Return the (x, y) coordinate for the center point of the cell that contains the specified text.  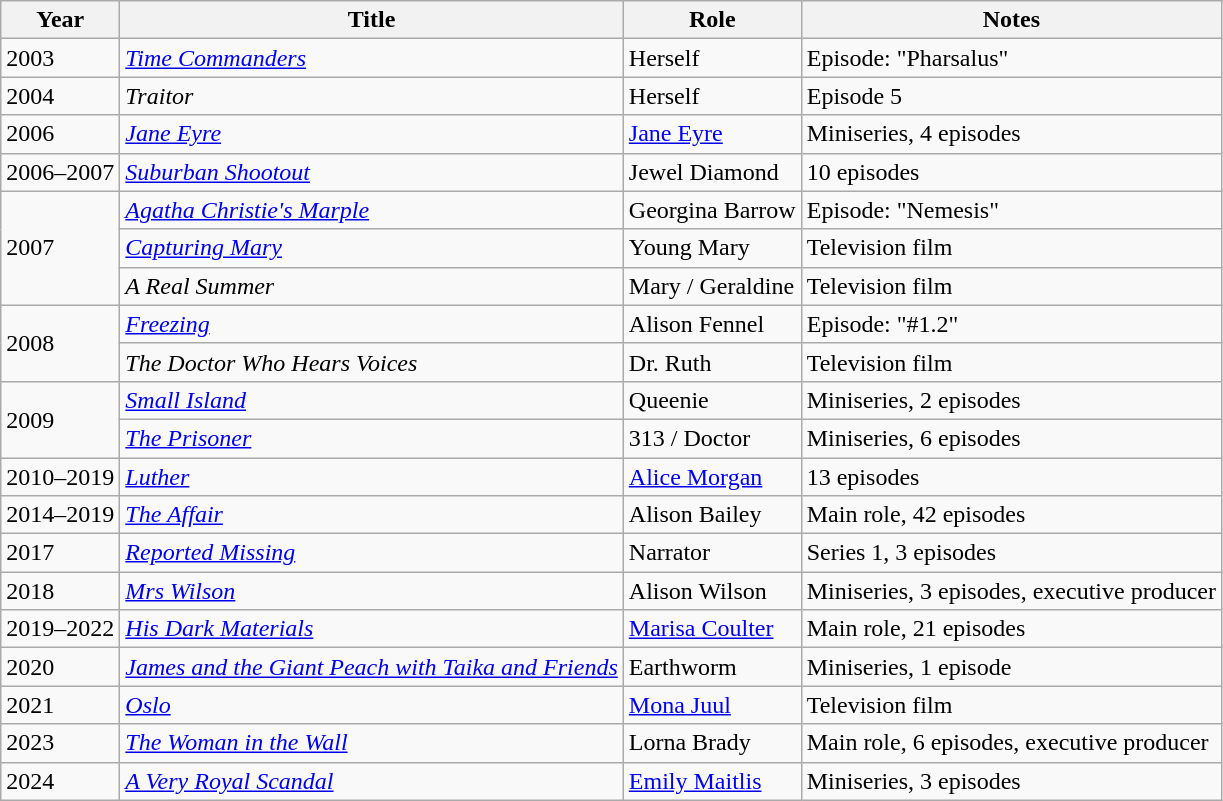
Freezing (372, 324)
Time Commanders (372, 58)
10 episodes (1011, 172)
Dr. Ruth (712, 362)
2014–2019 (60, 515)
Small Island (372, 400)
Main role, 21 episodes (1011, 629)
Series 1, 3 episodes (1011, 553)
Role (712, 20)
Traitor (372, 96)
2023 (60, 743)
A Very Royal Scandal (372, 781)
Miniseries, 2 episodes (1011, 400)
Young Mary (712, 248)
James and the Giant Peach with Taika and Friends (372, 667)
Mary / Geraldine (712, 286)
2007 (60, 248)
Oslo (372, 705)
Notes (1011, 20)
Alice Morgan (712, 477)
2018 (60, 591)
The Woman in the Wall (372, 743)
The Prisoner (372, 438)
Narrator (712, 553)
Title (372, 20)
2019–2022 (60, 629)
Episode: "Pharsalus" (1011, 58)
Mona Juul (712, 705)
2008 (60, 343)
Miniseries, 3 episodes (1011, 781)
Marisa Coulter (712, 629)
Luther (372, 477)
Queenie (712, 400)
Mrs Wilson (372, 591)
The Affair (372, 515)
Year (60, 20)
Alison Fennel (712, 324)
2004 (60, 96)
Episode 5 (1011, 96)
Emily Maitlis (712, 781)
Alison Bailey (712, 515)
Georgina Barrow (712, 210)
Main role, 42 episodes (1011, 515)
2017 (60, 553)
His Dark Materials (372, 629)
2003 (60, 58)
Agatha Christie's Marple (372, 210)
313 / Doctor (712, 438)
A Real Summer (372, 286)
Episode: "Nemesis" (1011, 210)
Reported Missing (372, 553)
Episode: "#1.2" (1011, 324)
2021 (60, 705)
2009 (60, 419)
Miniseries, 4 episodes (1011, 134)
2024 (60, 781)
Jewel Diamond (712, 172)
Miniseries, 1 episode (1011, 667)
Capturing Mary (372, 248)
Alison Wilson (712, 591)
Main role, 6 episodes, executive producer (1011, 743)
Lorna Brady (712, 743)
2006–2007 (60, 172)
Suburban Shootout (372, 172)
Miniseries, 6 episodes (1011, 438)
13 episodes (1011, 477)
2020 (60, 667)
2006 (60, 134)
Earthworm (712, 667)
Miniseries, 3 episodes, executive producer (1011, 591)
2010–2019 (60, 477)
The Doctor Who Hears Voices (372, 362)
